Search for the cell housing the specified text and yield its (x, y) center coordinate. 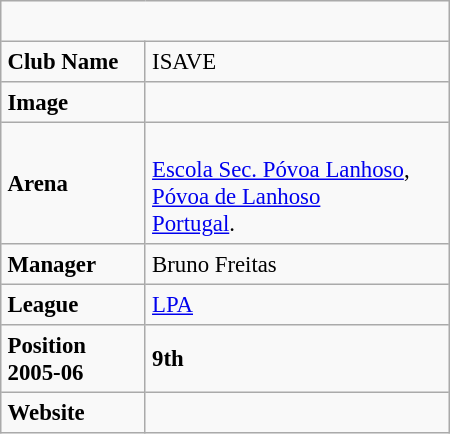
Position 2005-06 (74, 359)
9th (297, 359)
LPA (297, 304)
Website (74, 412)
Manager (74, 264)
Bruno Freitas (297, 264)
Image (74, 102)
League (74, 304)
Escola Sec. Póvoa Lanhoso, Póvoa de Lanhoso Portugal. (297, 183)
Club Name (74, 61)
ISAVE (297, 61)
Arena (74, 183)
